Search for the cell housing the specified text and yield its [X, Y] center coordinate. 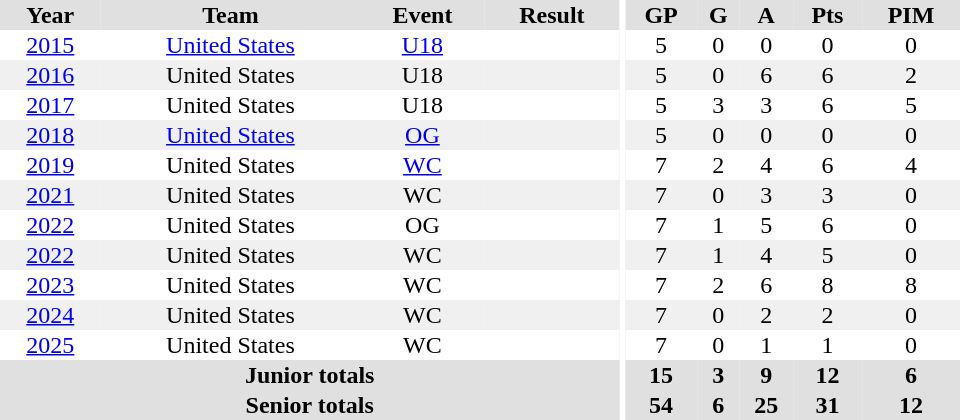
G [718, 15]
Junior totals [310, 375]
Senior totals [310, 405]
15 [661, 375]
2018 [50, 135]
54 [661, 405]
2015 [50, 45]
2017 [50, 105]
31 [828, 405]
Year [50, 15]
9 [766, 375]
Event [422, 15]
2023 [50, 285]
2021 [50, 195]
2025 [50, 345]
GP [661, 15]
2019 [50, 165]
PIM [911, 15]
A [766, 15]
2024 [50, 315]
Pts [828, 15]
2016 [50, 75]
Result [552, 15]
Team [231, 15]
25 [766, 405]
